Output the [x, y] coordinate of the center of the cell containing the given text.  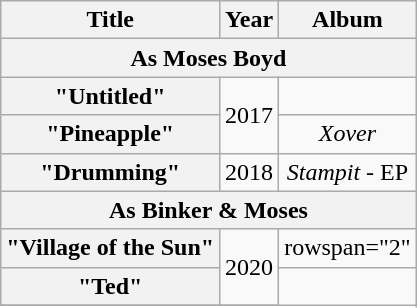
2017 [250, 115]
As Binker & Moses [208, 210]
rowspan="2" [348, 248]
2020 [250, 267]
2018 [250, 172]
Year [250, 20]
"Ted" [110, 286]
"Pineapple" [110, 134]
Xover [348, 134]
Stampit - EP [348, 172]
Title [110, 20]
As Moses Boyd [208, 58]
"Untitled" [110, 96]
"Drumming" [110, 172]
Album [348, 20]
"Village of the Sun" [110, 248]
